Return [x, y] of the center of cell containing provided text 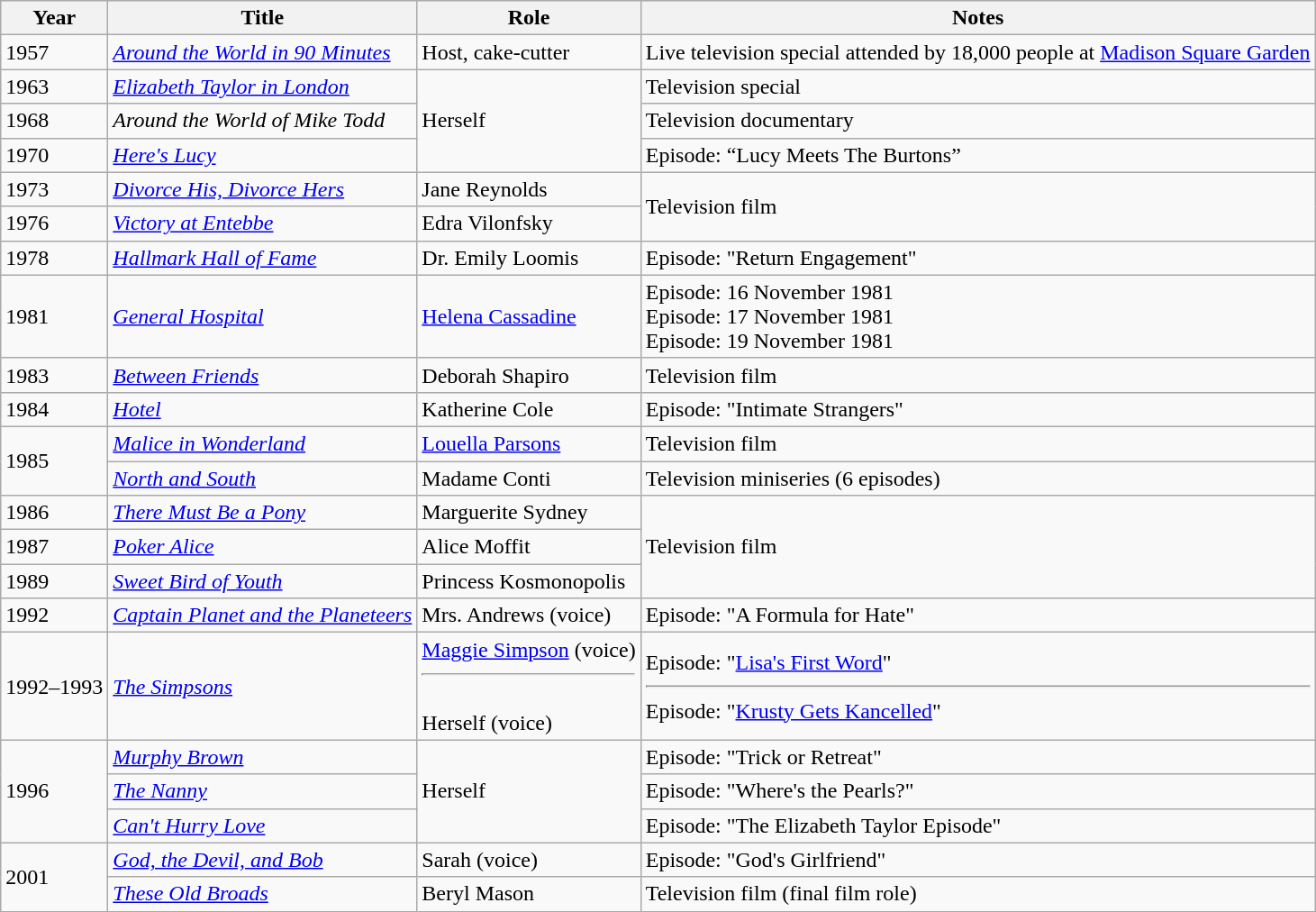
1968 [54, 121]
Alice Moffit [529, 547]
Episode: "Return Engagement" [978, 258]
Episode: 16 November 1981Episode: 17 November 1981Episode: 19 November 1981 [978, 316]
Captain Planet and the Planeteers [263, 616]
Role [529, 18]
Episode: "Trick or Retreat" [978, 757]
Elizabeth Taylor in London [263, 87]
Television miniseries (6 episodes) [978, 479]
1978 [54, 258]
Host, cake-cutter [529, 52]
Between Friends [263, 375]
God, the Devil, and Bob [263, 860]
There Must Be a Pony [263, 513]
Episode: “Lucy Meets The Burtons” [978, 155]
Title [263, 18]
The Nanny [263, 791]
Notes [978, 18]
Katherine Cole [529, 409]
1986 [54, 513]
Victory at Entebbe [263, 223]
1987 [54, 547]
Episode: "A Formula for Hate" [978, 616]
Jane Reynolds [529, 189]
Madame Conti [529, 479]
Television documentary [978, 121]
Dr. Emily Loomis [529, 258]
1970 [54, 155]
Marguerite Sydney [529, 513]
Helena Cassadine [529, 316]
1981 [54, 316]
Deborah Shapiro [529, 375]
Episode: "Lisa's First Word" Episode: "Krusty Gets Kancelled" [978, 687]
Around the World in 90 Minutes [263, 52]
1989 [54, 581]
Episode: "The Elizabeth Taylor Episode" [978, 825]
1973 [54, 189]
Episode: "Intimate Strangers" [978, 409]
2001 [54, 877]
Louella Parsons [529, 443]
Television special [978, 87]
Around the World of Mike Todd [263, 121]
Here's Lucy [263, 155]
Malice in Wonderland [263, 443]
1992 [54, 616]
1996 [54, 791]
Beryl Mason [529, 894]
Sarah (voice) [529, 860]
North and South [263, 479]
Poker Alice [263, 547]
Princess Kosmonopolis [529, 581]
Murphy Brown [263, 757]
1957 [54, 52]
1984 [54, 409]
1992–1993 [54, 687]
Television film (final film role) [978, 894]
Edra Vilonfsky [529, 223]
Sweet Bird of Youth [263, 581]
Hotel [263, 409]
Maggie Simpson (voice) Herself (voice) [529, 687]
Live television special attended by 18,000 people at Madison Square Garden [978, 52]
1983 [54, 375]
Divorce His, Divorce Hers [263, 189]
1963 [54, 87]
1976 [54, 223]
Hallmark Hall of Fame [263, 258]
1985 [54, 461]
Can't Hurry Love [263, 825]
The Simpsons [263, 687]
Episode: "God's Girlfriend" [978, 860]
Episode: "Where's the Pearls?" [978, 791]
Year [54, 18]
These Old Broads [263, 894]
General Hospital [263, 316]
Mrs. Andrews (voice) [529, 616]
